Determine the [X, Y] coordinate at the center of the cell enclosing the given text.  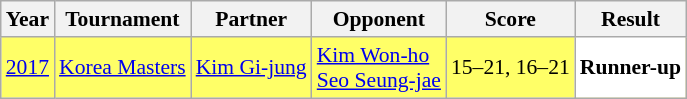
Korea Masters [122, 68]
Kim Won-ho Seo Seung-jae [379, 68]
Result [630, 19]
2017 [28, 68]
Partner [252, 19]
Score [510, 19]
Kim Gi-jung [252, 68]
Opponent [379, 19]
Runner-up [630, 68]
15–21, 16–21 [510, 68]
Tournament [122, 19]
Year [28, 19]
